Determine the [X, Y] coordinate at the center of the cell enclosing the given text.  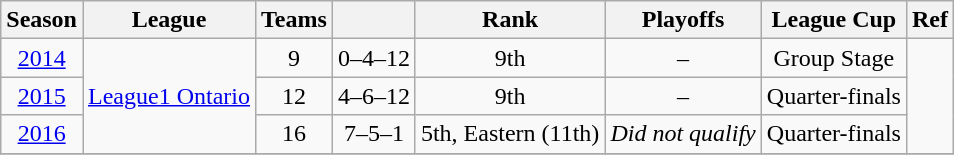
League [168, 20]
Teams [294, 20]
League1 Ontario [168, 96]
2014 [42, 58]
0–4–12 [374, 58]
5th, Eastern (11th) [510, 134]
Ref [930, 20]
Group Stage [834, 58]
Did not qualify [683, 134]
2015 [42, 96]
2016 [42, 134]
Season [42, 20]
12 [294, 96]
9 [294, 58]
7–5–1 [374, 134]
4–6–12 [374, 96]
16 [294, 134]
Rank [510, 20]
Playoffs [683, 20]
League Cup [834, 20]
